Pinpoint the cell where the given text exists, returning its [X, Y] midpoint coordinate. 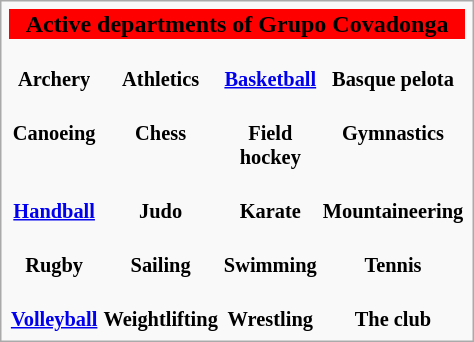
Rugby [54, 254]
Wrestling [270, 308]
Chess [160, 134]
Archery [54, 68]
Canoeing [54, 134]
Basque pelota [392, 68]
Handball [54, 200]
Field hockey [270, 134]
Basketball [270, 68]
Karate [270, 200]
Gymnastics [392, 134]
Weightlifting [160, 308]
Judo [160, 200]
Sailing [160, 254]
Tennis [392, 254]
Swimming [270, 254]
Athletics [160, 68]
The club [392, 308]
Volleyball [54, 308]
Mountaineering [392, 200]
Active departments of Grupo Covadonga [236, 24]
